Return the (x, y) coordinate for the center point of the cell that contains the specified text.  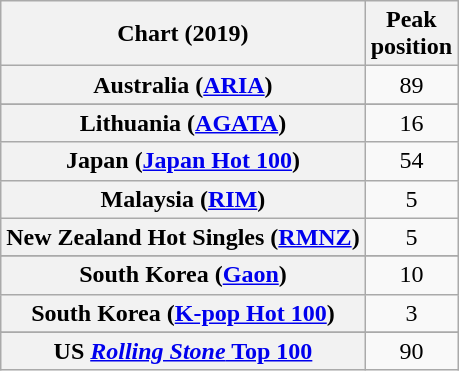
10 (411, 275)
South Korea (Gaon) (183, 275)
Australia (ARIA) (183, 85)
89 (411, 85)
New Zealand Hot Singles (RMNZ) (183, 237)
Lithuania (AGATA) (183, 123)
Chart (2019) (183, 34)
3 (411, 313)
Japan (Japan Hot 100) (183, 161)
South Korea (K-pop Hot 100) (183, 313)
16 (411, 123)
US Rolling Stone Top 100 (183, 351)
54 (411, 161)
Peakposition (411, 34)
Malaysia (RIM) (183, 199)
90 (411, 351)
